Locate the cell with the specified text and output its [X, Y] center coordinate. 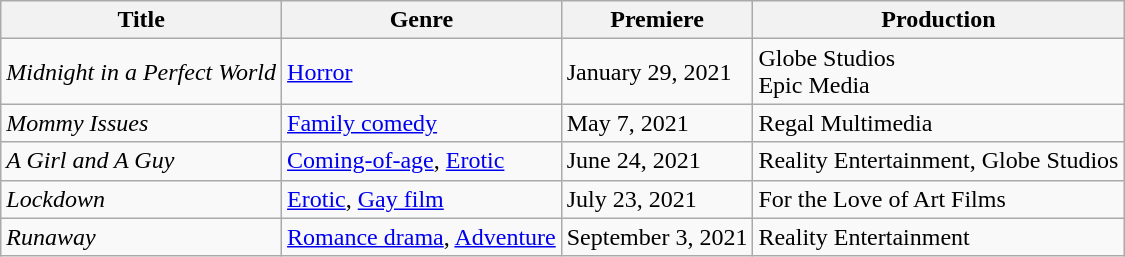
June 24, 2021 [657, 161]
September 3, 2021 [657, 237]
May 7, 2021 [657, 123]
July 23, 2021 [657, 199]
Mommy Issues [142, 123]
Family comedy [422, 123]
Coming-of-age, Erotic [422, 161]
Reality Entertainment [938, 237]
Title [142, 20]
For the Love of Art Films [938, 199]
Regal Multimedia [938, 123]
Erotic, Gay film [422, 199]
Production [938, 20]
Genre [422, 20]
Globe StudiosEpic Media [938, 72]
Horror [422, 72]
Midnight in a Perfect World [142, 72]
Lockdown [142, 199]
Runaway [142, 237]
Romance drama, Adventure [422, 237]
Premiere [657, 20]
A Girl and A Guy [142, 161]
January 29, 2021 [657, 72]
Reality Entertainment, Globe Studios [938, 161]
